Scan for the cell matching the given text and deliver its (x, y) coordinate at center. 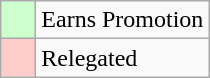
Earns Promotion (122, 20)
Relegated (122, 58)
